Extract the (x, y) coordinate from the center of the cell holding the provided text.  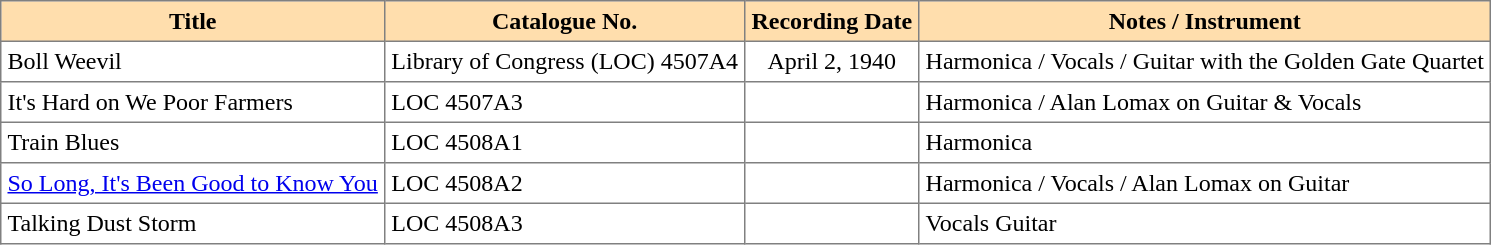
Title (193, 21)
Harmonica (1205, 142)
It's Hard on We Poor Farmers (193, 102)
Recording Date (832, 21)
LOC 4508A3 (565, 223)
Harmonica / Vocals / Alan Lomax on Guitar (1205, 183)
Library of Congress (LOC) 4507A4 (565, 61)
Train Blues (193, 142)
LOC 4507A3 (565, 102)
Vocals Guitar (1205, 223)
So Long, It's Been Good to Know You (193, 183)
Harmonica / Alan Lomax on Guitar & Vocals (1205, 102)
LOC 4508A1 (565, 142)
LOC 4508A2 (565, 183)
Catalogue No. (565, 21)
April 2, 1940 (832, 61)
Harmonica / Vocals / Guitar with the Golden Gate Quartet (1205, 61)
Notes / Instrument (1205, 21)
Talking Dust Storm (193, 223)
Boll Weevil (193, 61)
